Identify which cell holds the provided text, then report its (x, y) central coordinate. 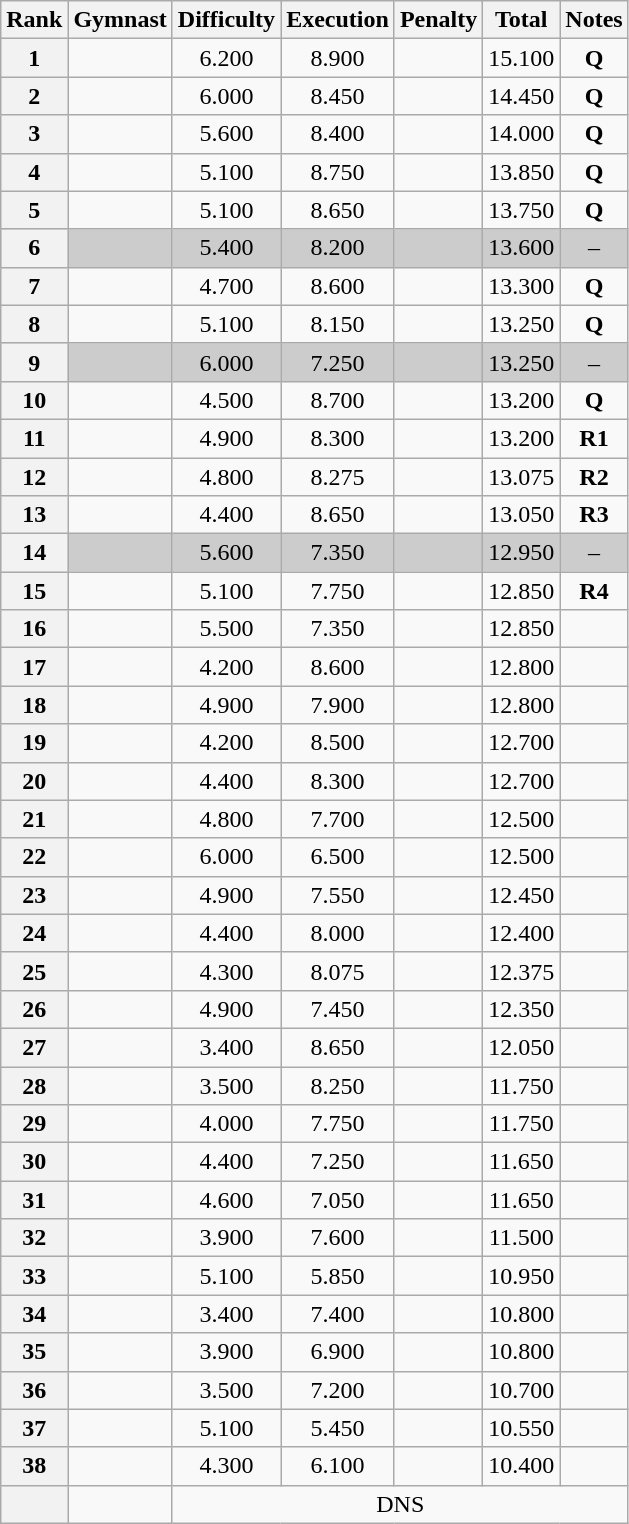
6.900 (338, 1352)
12.950 (522, 553)
7.400 (338, 1314)
11.500 (522, 1238)
38 (34, 1466)
19 (34, 743)
4.600 (226, 1200)
4 (34, 172)
2 (34, 96)
8.250 (338, 1085)
10.700 (522, 1390)
5.850 (338, 1276)
DNS (400, 1504)
26 (34, 1009)
4.500 (226, 400)
35 (34, 1352)
R1 (594, 438)
14.000 (522, 134)
13.850 (522, 172)
7.450 (338, 1009)
22 (34, 857)
R4 (594, 591)
16 (34, 629)
32 (34, 1238)
4.700 (226, 286)
Difficulty (226, 20)
6.200 (226, 58)
12.050 (522, 1047)
Penalty (438, 20)
8.750 (338, 172)
24 (34, 933)
12.400 (522, 933)
7.050 (338, 1200)
28 (34, 1085)
11 (34, 438)
10.400 (522, 1466)
13 (34, 515)
8.275 (338, 477)
8.400 (338, 134)
4.000 (226, 1124)
8 (34, 324)
7.700 (338, 819)
7 (34, 286)
8.700 (338, 400)
15 (34, 591)
Notes (594, 20)
12 (34, 477)
18 (34, 705)
7.900 (338, 705)
13.050 (522, 515)
12.375 (522, 971)
6 (34, 248)
30 (34, 1162)
34 (34, 1314)
14.450 (522, 96)
8.075 (338, 971)
13.750 (522, 210)
23 (34, 895)
13.300 (522, 286)
10 (34, 400)
5.450 (338, 1428)
8.450 (338, 96)
5.400 (226, 248)
10.950 (522, 1276)
5 (34, 210)
29 (34, 1124)
25 (34, 971)
8.000 (338, 933)
1 (34, 58)
6.500 (338, 857)
Rank (34, 20)
27 (34, 1047)
7.600 (338, 1238)
7.200 (338, 1390)
14 (34, 553)
7.550 (338, 895)
37 (34, 1428)
8.200 (338, 248)
33 (34, 1276)
R2 (594, 477)
Gymnast (120, 20)
15.100 (522, 58)
3 (34, 134)
12.450 (522, 895)
17 (34, 667)
Execution (338, 20)
R3 (594, 515)
13.075 (522, 477)
13.600 (522, 248)
31 (34, 1200)
Total (522, 20)
6.100 (338, 1466)
8.150 (338, 324)
8.900 (338, 58)
20 (34, 781)
5.500 (226, 629)
12.350 (522, 1009)
21 (34, 819)
10.550 (522, 1428)
8.500 (338, 743)
36 (34, 1390)
9 (34, 362)
